Identify which cell holds the provided text, then report its [X, Y] central coordinate. 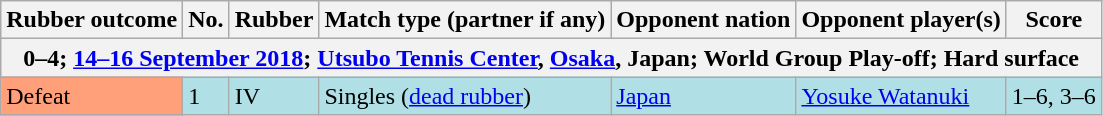
Match type (partner if any) [465, 20]
1 [206, 96]
0–4; 14–16 September 2018; Utsubo Tennis Center, Osaka, Japan; World Group Play-off; Hard surface [552, 58]
Singles (dead rubber) [465, 96]
Yosuke Watanuki [901, 96]
Japan [704, 96]
No. [206, 20]
Rubber [274, 20]
Opponent player(s) [901, 20]
Rubber outcome [92, 20]
Defeat [92, 96]
Opponent nation [704, 20]
IV [274, 96]
Score [1054, 20]
1–6, 3–6 [1054, 96]
